Output the (X, Y) coordinate of the center of the cell containing the given text.  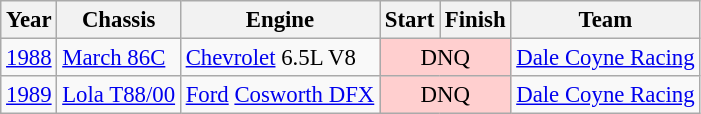
Ford Cosworth DFX (280, 95)
March 86C (118, 58)
Finish (476, 20)
Start (410, 20)
Chevrolet 6.5L V8 (280, 58)
1988 (29, 58)
Engine (280, 20)
1989 (29, 95)
Team (606, 20)
Lola T88/00 (118, 95)
Year (29, 20)
Chassis (118, 20)
